Locate the cell with the specified text and output its (x, y) center coordinate. 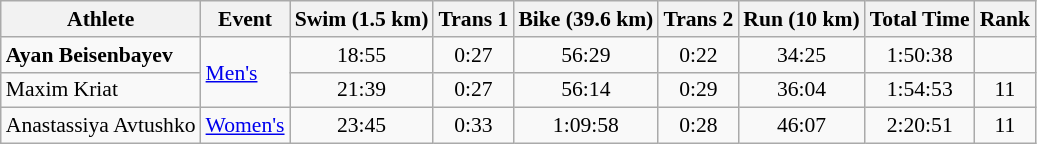
Swim (1.5 km) (362, 19)
1:09:58 (586, 126)
46:07 (801, 126)
56:14 (586, 90)
36:04 (801, 90)
0:22 (698, 55)
Anastassiya Avtushko (101, 126)
Men's (246, 72)
Run (10 km) (801, 19)
Event (246, 19)
0:28 (698, 126)
Trans 2 (698, 19)
Trans 1 (473, 19)
1:50:38 (920, 55)
Total Time (920, 19)
2:20:51 (920, 126)
18:55 (362, 55)
Ayan Beisenbayev (101, 55)
0:33 (473, 126)
1:54:53 (920, 90)
Bike (39.6 km) (586, 19)
21:39 (362, 90)
0:29 (698, 90)
Rank (1006, 19)
Women's (246, 126)
Maxim Kriat (101, 90)
Athlete (101, 19)
23:45 (362, 126)
34:25 (801, 55)
56:29 (586, 55)
